Scan for the cell matching the given text and deliver its (x, y) coordinate at center. 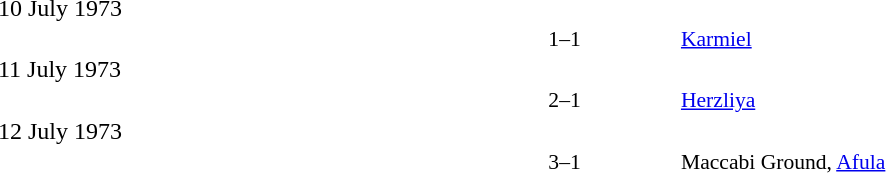
1–1 (564, 38)
2–1 (564, 100)
